Locate the cell with the specified text and output its (x, y) center coordinate. 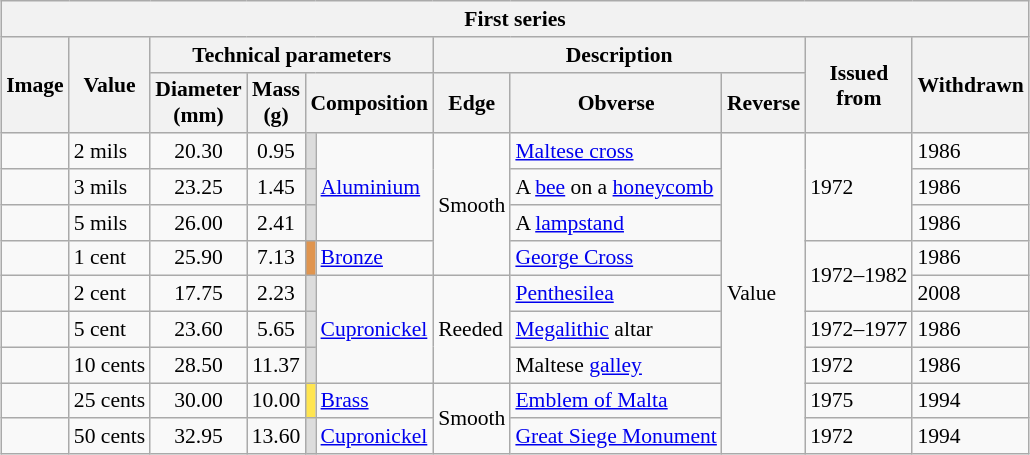
Mass(g) (276, 102)
2 cent (110, 294)
Diameter(mm) (198, 102)
Reeded (472, 330)
A lampstand (616, 222)
1 cent (110, 258)
10 cents (110, 365)
Aluminium (375, 186)
17.75 (198, 294)
Maltese cross (616, 151)
1.45 (276, 187)
23.60 (198, 329)
5 cent (110, 329)
Image (35, 84)
28.50 (198, 365)
1972–1982 (858, 276)
2.41 (276, 222)
Edge (472, 102)
25.90 (198, 258)
2.23 (276, 294)
30.00 (198, 400)
Composition (369, 102)
11.37 (276, 365)
Penthesilea (616, 294)
3 mils (110, 187)
10.00 (276, 400)
1975 (858, 400)
Maltese galley (616, 365)
23.25 (198, 187)
5.65 (276, 329)
Brass (375, 400)
7.13 (276, 258)
32.95 (198, 436)
50 cents (110, 436)
2 mils (110, 151)
Reverse (764, 102)
George Cross (616, 258)
A bee on a honeycomb (616, 187)
Megalithic altar (616, 329)
Obverse (616, 102)
1972–1977 (858, 329)
20.30 (198, 151)
Great Siege Monument (616, 436)
13.60 (276, 436)
0.95 (276, 151)
First series (515, 19)
2008 (970, 294)
Bronze (375, 258)
Issuedfrom (858, 84)
5 mils (110, 222)
Emblem of Malta (616, 400)
26.00 (198, 222)
Withdrawn (970, 84)
25 cents (110, 400)
Description (619, 54)
Technical parameters (292, 54)
